For the text-containing cell, return its midpoint in (X, Y) coordinate format. 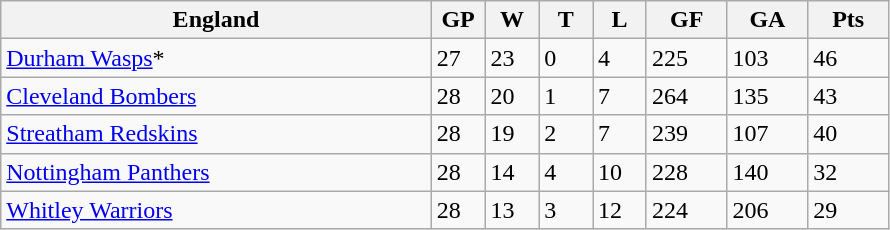
T (566, 20)
23 (512, 58)
225 (686, 58)
29 (848, 210)
Cleveland Bombers (216, 96)
27 (458, 58)
264 (686, 96)
England (216, 20)
206 (768, 210)
3 (566, 210)
Pts (848, 20)
GA (768, 20)
32 (848, 172)
12 (620, 210)
W (512, 20)
140 (768, 172)
14 (512, 172)
0 (566, 58)
239 (686, 134)
43 (848, 96)
2 (566, 134)
107 (768, 134)
19 (512, 134)
40 (848, 134)
10 (620, 172)
Durham Wasps* (216, 58)
20 (512, 96)
Whitley Warriors (216, 210)
GF (686, 20)
228 (686, 172)
GP (458, 20)
13 (512, 210)
L (620, 20)
Streatham Redskins (216, 134)
46 (848, 58)
Nottingham Panthers (216, 172)
224 (686, 210)
103 (768, 58)
1 (566, 96)
135 (768, 96)
